Determine the [X, Y] coordinate at the center of the cell enclosing the given text.  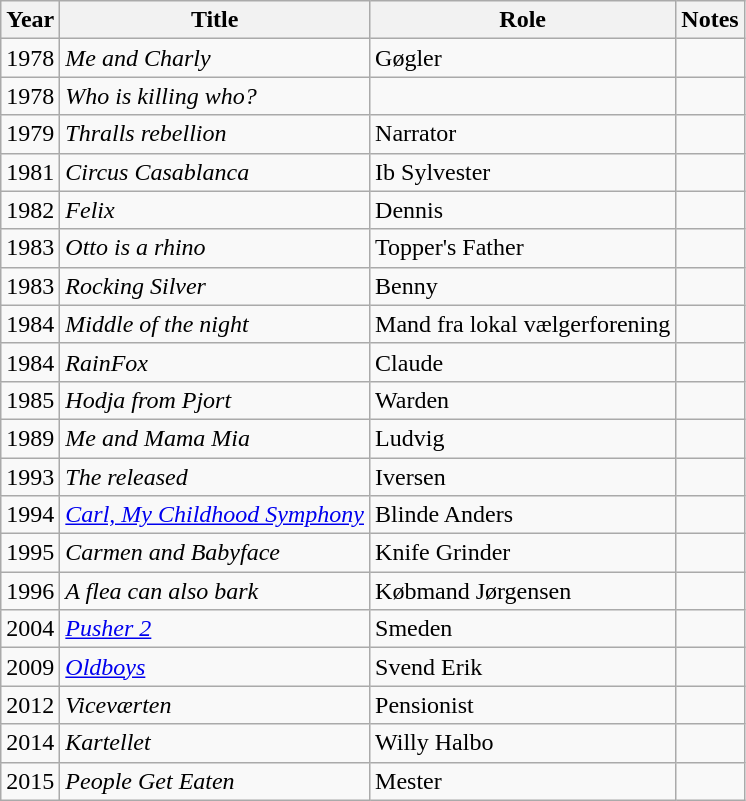
Thralls rebellion [215, 134]
Claude [523, 362]
Pusher 2 [215, 629]
The released [215, 477]
Blinde Anders [523, 515]
Pensionist [523, 705]
Warden [523, 400]
1994 [30, 515]
1989 [30, 438]
Kartellet [215, 743]
Carmen and Babyface [215, 553]
Otto is a rhino [215, 248]
Benny [523, 286]
2009 [30, 667]
1979 [30, 134]
Topper's Father [523, 248]
1995 [30, 553]
Rocking Silver [215, 286]
1985 [30, 400]
Mester [523, 781]
People Get Eaten [215, 781]
Knife Grinder [523, 553]
Købmand Jørgensen [523, 591]
2014 [30, 743]
Title [215, 20]
1996 [30, 591]
Dennis [523, 210]
Felix [215, 210]
Ludvig [523, 438]
Mand fra lokal vælgerforening [523, 324]
Who is killing who? [215, 96]
Smeden [523, 629]
Carl, My Childhood Symphony [215, 515]
Viceværten [215, 705]
Narrator [523, 134]
Me and Mama Mia [215, 438]
Svend Erik [523, 667]
Willy Halbo [523, 743]
1982 [30, 210]
Me and Charly [215, 58]
RainFox [215, 362]
Year [30, 20]
1981 [30, 172]
Circus Casablanca [215, 172]
A flea can also bark [215, 591]
2012 [30, 705]
Notes [710, 20]
Gøgler [523, 58]
Hodja from Pjort [215, 400]
2004 [30, 629]
Role [523, 20]
Oldboys [215, 667]
Middle of the night [215, 324]
1993 [30, 477]
Ib Sylvester [523, 172]
Iversen [523, 477]
2015 [30, 781]
